Return the (x, y) coordinate for the center point of the cell that contains the specified text.  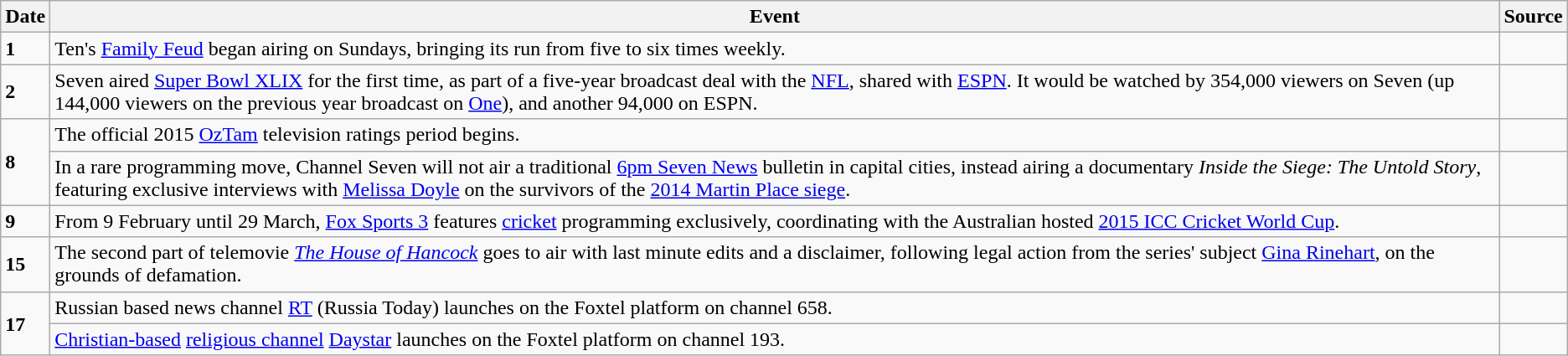
Christian-based religious channel Daystar launches on the Foxtel platform on channel 193. (775, 339)
8 (25, 163)
9 (25, 221)
2 (25, 92)
Ten's Family Feud began airing on Sundays, bringing its run from five to six times weekly. (775, 49)
Russian based news channel RT (Russia Today) launches on the Foxtel platform on channel 658. (775, 307)
15 (25, 265)
The official 2015 OzTam television ratings period begins. (775, 135)
Event (775, 17)
Source (1533, 17)
17 (25, 323)
Date (25, 17)
1 (25, 49)
